Provide the [x, y] coordinate of the cell's center where the given text is located.  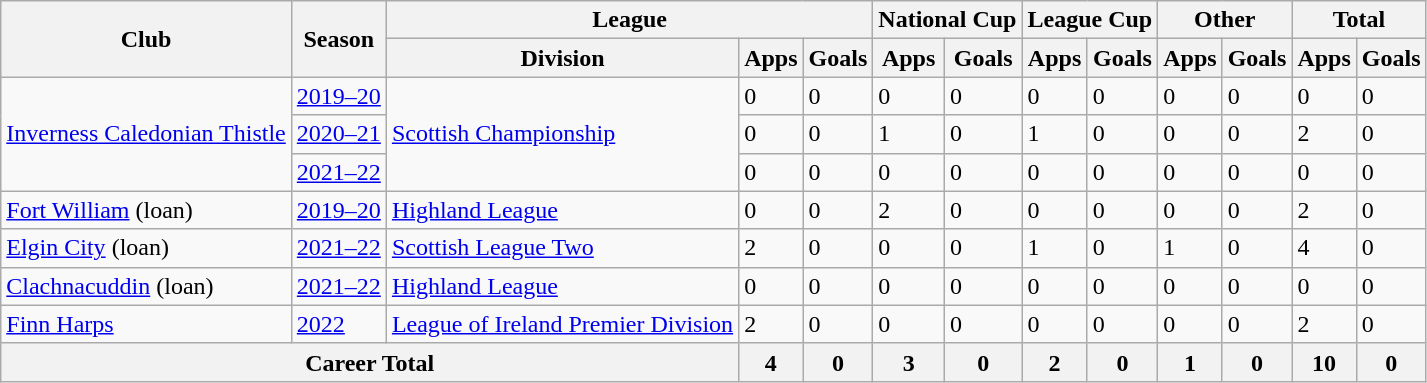
Elgin City (loan) [146, 248]
Division [562, 58]
Other [1225, 20]
2020–21 [338, 134]
League [629, 20]
Finn Harps [146, 324]
Season [338, 39]
Total [1359, 20]
Club [146, 39]
2022 [338, 324]
Fort William (loan) [146, 210]
Clachnacuddin (loan) [146, 286]
League of Ireland Premier Division [562, 324]
League Cup [1090, 20]
National Cup [948, 20]
10 [1324, 362]
Scottish League Two [562, 248]
3 [909, 362]
Inverness Caledonian Thistle [146, 134]
Career Total [370, 362]
Scottish Championship [562, 134]
